From the cell containing the given text, extract its center point as [x, y] coordinate. 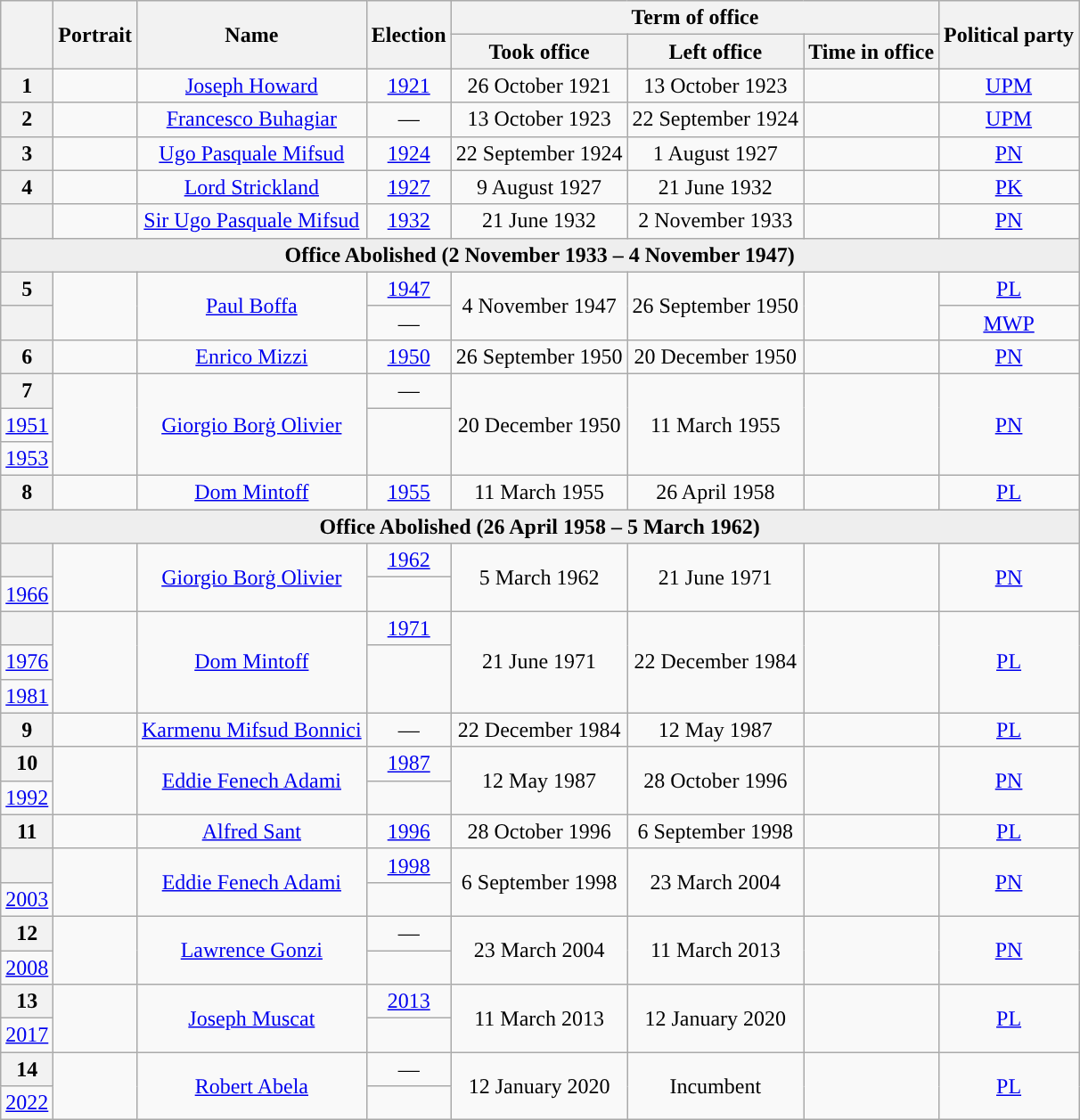
1927 [408, 187]
1987 [408, 764]
Name [251, 35]
Term of office [695, 18]
6 [27, 356]
26 October 1921 [539, 86]
Took office [539, 52]
2017 [27, 1035]
Karmenu Mifsud Bonnici [251, 730]
9 August 1927 [539, 187]
1924 [408, 153]
1 August 1927 [716, 153]
1932 [408, 221]
Office Abolished (26 April 1958 – 5 March 1962) [540, 527]
Ugo Pasquale Mifsud [251, 153]
2013 [408, 1001]
Joseph Howard [251, 86]
1981 [27, 696]
Joseph Muscat [251, 1018]
1953 [27, 459]
Portrait [95, 35]
Time in office [871, 52]
Office Abolished (2 November 1933 – 4 November 1947) [540, 255]
Left office [716, 52]
7 [27, 390]
Francesco Buhagiar [251, 119]
2008 [27, 967]
3 [27, 153]
Alfred Sant [251, 831]
4 November 1947 [539, 306]
1947 [408, 289]
2 November 1933 [716, 221]
Political party [1009, 35]
5 March 1962 [539, 577]
1 [27, 86]
2 [27, 119]
2022 [27, 1103]
1951 [27, 425]
1976 [27, 662]
1966 [27, 594]
1955 [408, 493]
14 [27, 1069]
2003 [27, 899]
Sir Ugo Pasquale Mifsud [251, 221]
26 April 1958 [716, 493]
1998 [408, 865]
8 [27, 493]
5 [27, 289]
Paul Boffa [251, 306]
1962 [408, 560]
13 [27, 1001]
Incumbent [716, 1086]
PK [1009, 187]
9 [27, 730]
4 [27, 187]
Lord Strickland [251, 187]
12 [27, 933]
Election [408, 35]
11 [27, 831]
1921 [408, 86]
Robert Abela [251, 1086]
10 [27, 764]
1971 [408, 628]
1996 [408, 831]
1950 [408, 356]
Lawrence Gonzi [251, 950]
Enrico Mizzi [251, 356]
1992 [27, 797]
MWP [1009, 323]
